Find where the given text appears and provide that cell's center as [x, y] coordinate. 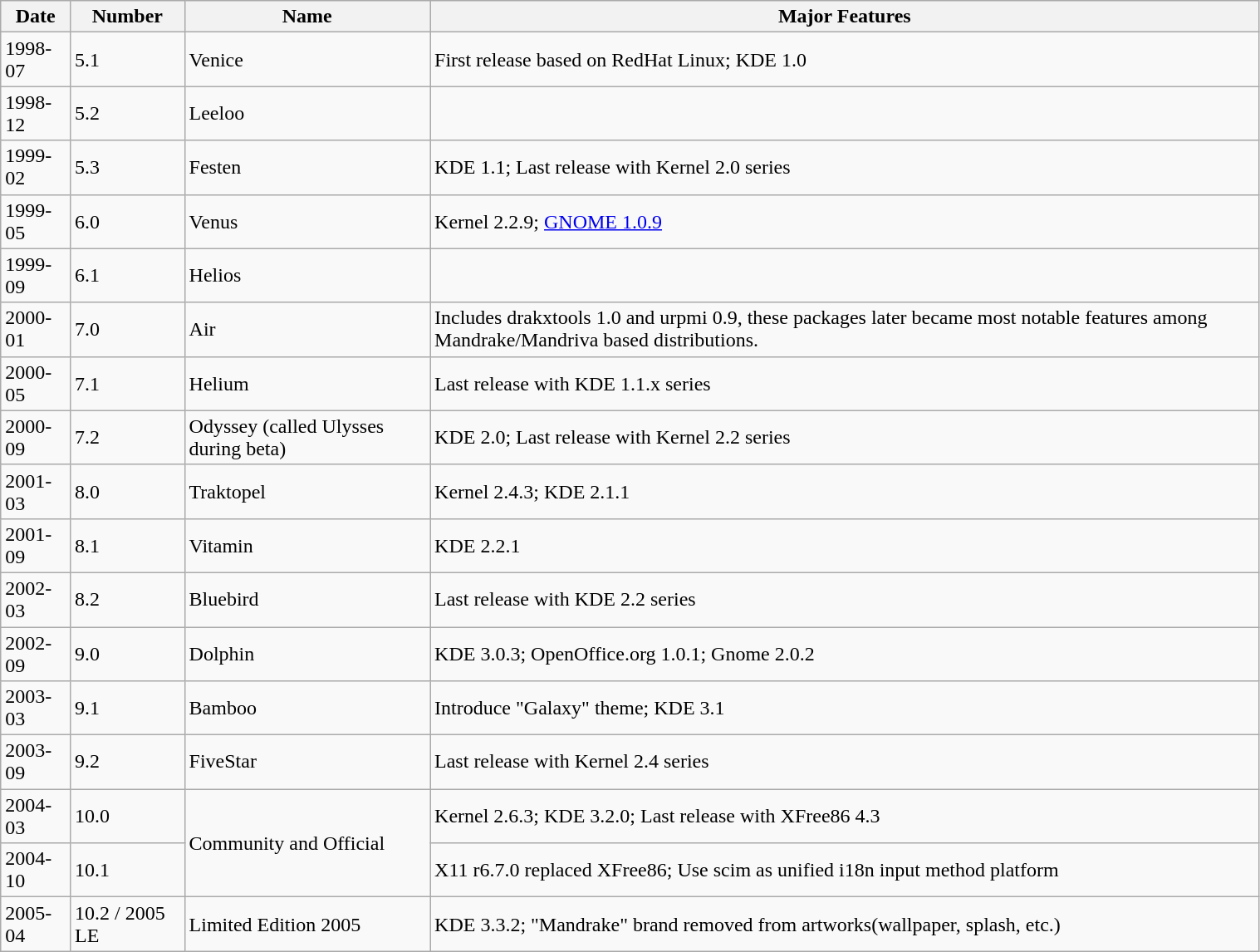
8.0 [128, 492]
KDE 3.0.3; OpenOffice.org 1.0.1; Gnome 2.0.2 [846, 653]
10.0 [128, 816]
2000-05 [36, 384]
Date [36, 17]
X11 r6.7.0 replaced XFree86; Use scim as unified i18n input method platform [846, 871]
Helium [307, 384]
1999-05 [36, 221]
Includes drakxtools 1.0 and urpmi 0.9, these packages later became most notable features among Mandrake/Mandriva based distributions. [846, 329]
5.2 [128, 113]
7.2 [128, 437]
5.3 [128, 168]
8.1 [128, 545]
FiveStar [307, 763]
10.2 / 2005 LE [128, 924]
Odyssey (called Ulysses during beta) [307, 437]
2002-09 [36, 653]
Kernel 2.2.9; GNOME 1.0.9 [846, 221]
2004-10 [36, 871]
Dolphin [307, 653]
9.1 [128, 708]
Venus [307, 221]
Bamboo [307, 708]
Helios [307, 276]
Last release with KDE 1.1.x series [846, 384]
Air [307, 329]
KDE 1.1; Last release with Kernel 2.0 series [846, 168]
Number [128, 17]
Leeloo [307, 113]
2003-03 [36, 708]
Community and Official [307, 843]
Bluebird [307, 600]
Venice [307, 60]
2000-01 [36, 329]
8.2 [128, 600]
2001-09 [36, 545]
9.0 [128, 653]
10.1 [128, 871]
Kernel 2.6.3; KDE 3.2.0; Last release with XFree86 4.3 [846, 816]
Limited Edition 2005 [307, 924]
5.1 [128, 60]
1998-12 [36, 113]
2001-03 [36, 492]
Introduce "Galaxy" theme; KDE 3.1 [846, 708]
1998-07 [36, 60]
6.0 [128, 221]
2002-03 [36, 600]
KDE 2.0; Last release with Kernel 2.2 series [846, 437]
Major Features [846, 17]
Name [307, 17]
1999-09 [36, 276]
1999-02 [36, 168]
7.0 [128, 329]
2000-09 [36, 437]
Festen [307, 168]
Last release with KDE 2.2 series [846, 600]
Vitamin [307, 545]
First release based on RedHat Linux; KDE 1.0 [846, 60]
KDE 2.2.1 [846, 545]
2004-03 [36, 816]
6.1 [128, 276]
7.1 [128, 384]
KDE 3.3.2; "Mandrake" brand removed from artworks(wallpaper, splash, etc.) [846, 924]
2005-04 [36, 924]
Kernel 2.4.3; KDE 2.1.1 [846, 492]
2003-09 [36, 763]
9.2 [128, 763]
Traktopel [307, 492]
Last release with Kernel 2.4 series [846, 763]
